Output the [X, Y] coordinate of the center of the cell containing the given text.  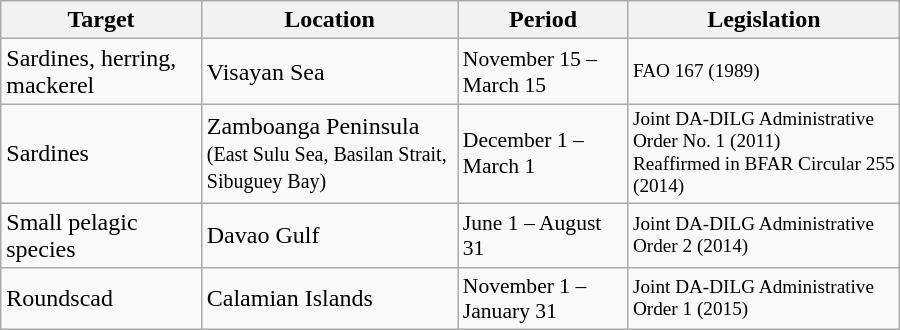
Joint DA-DILG Administrative Order No. 1 (2011)Reaffirmed in BFAR Circular 255 (2014) [764, 154]
Visayan Sea [329, 72]
Calamian Islands [329, 298]
December 1 – March 1 [544, 154]
Joint DA-DILG Administrative Order 1 (2015) [764, 298]
Roundscad [102, 298]
Sardines, herring, mackerel [102, 72]
Sardines [102, 154]
Target [102, 20]
Joint DA-DILG Administrative Order 2 (2014) [764, 236]
November 15 – March 15 [544, 72]
Period [544, 20]
November 1 – January 31 [544, 298]
Legislation [764, 20]
Davao Gulf [329, 236]
Location [329, 20]
Zamboanga Peninsula(East Sulu Sea, Basilan Strait, Sibuguey Bay) [329, 154]
June 1 – August 31 [544, 236]
FAO 167 (1989) [764, 72]
Small pelagic species [102, 236]
